Pinpoint the cell where the given text exists, returning its [x, y] midpoint coordinate. 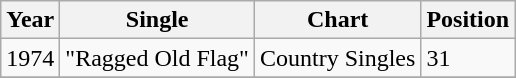
Year [30, 20]
Country Singles [337, 58]
"Ragged Old Flag" [158, 58]
31 [468, 58]
Position [468, 20]
1974 [30, 58]
Single [158, 20]
Chart [337, 20]
